Extract the [x, y] coordinate from the center of the cell holding the provided text.  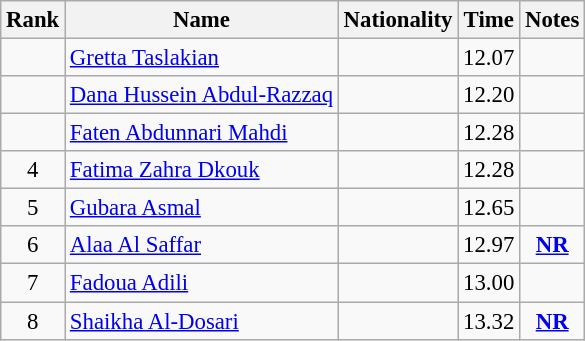
13.00 [489, 283]
12.07 [489, 58]
Gubara Asmal [202, 208]
13.32 [489, 321]
12.97 [489, 245]
Time [489, 20]
Gretta Taslakian [202, 58]
12.20 [489, 95]
Notes [552, 20]
Rank [33, 20]
Nationality [398, 20]
4 [33, 170]
Name [202, 20]
Fatima Zahra Dkouk [202, 170]
7 [33, 283]
Dana Hussein Abdul-Razzaq [202, 95]
6 [33, 245]
Fadoua Adili [202, 283]
Alaa Al Saffar [202, 245]
5 [33, 208]
Faten Abdunnari Mahdi [202, 133]
8 [33, 321]
Shaikha Al-Dosari [202, 321]
12.65 [489, 208]
